Determine the (X, Y) coordinate at the center of the cell enclosing the given text.  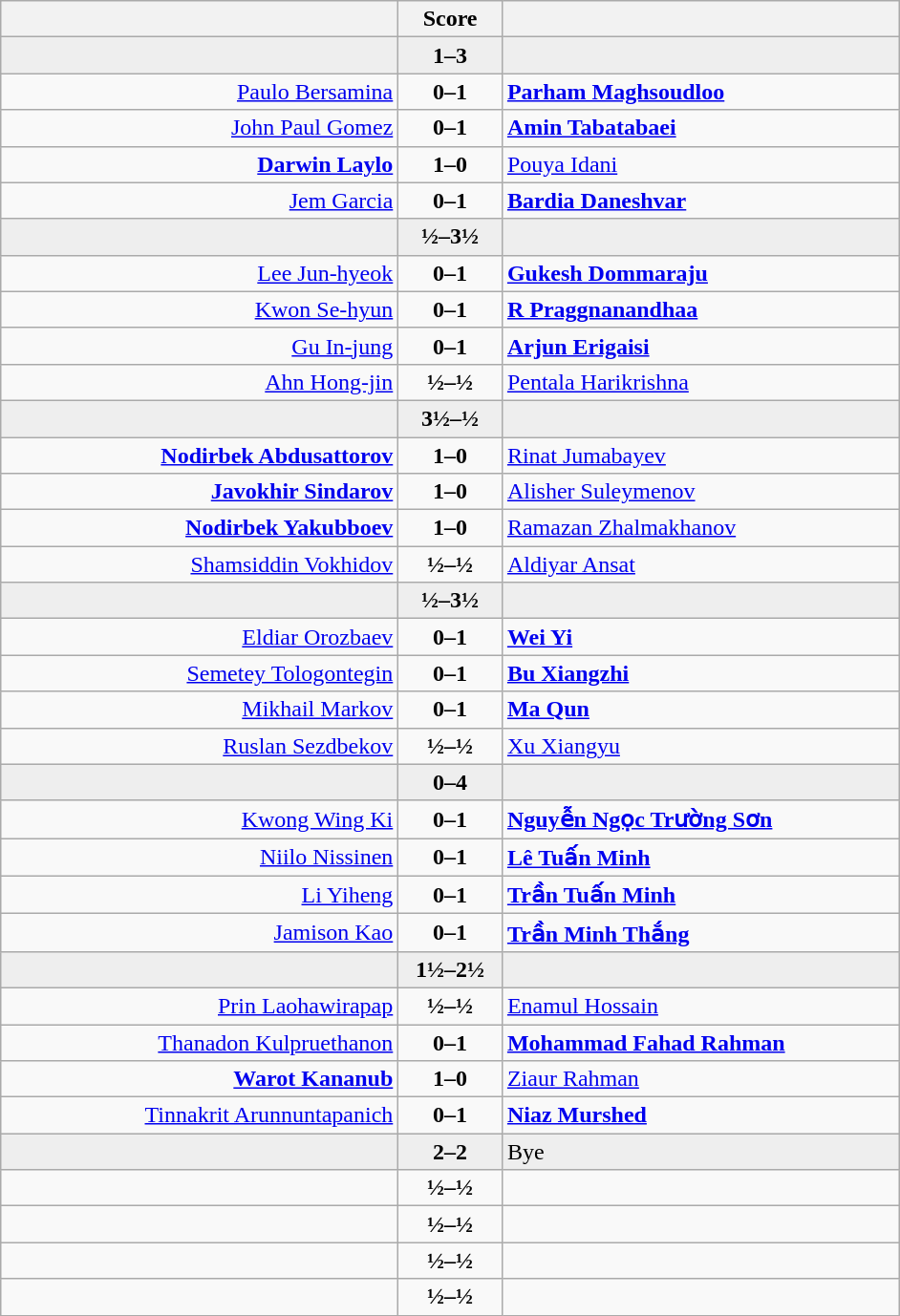
Bu Xiangzhi (700, 673)
Paulo Bersamina (200, 92)
Arjun Erigaisi (700, 346)
Ramazan Zhalmakhanov (700, 528)
Xu Xiangyu (700, 746)
Mikhail Markov (200, 710)
1½–2½ (451, 969)
Ruslan Sezdbekov (200, 746)
Pentala Harikrishna (700, 382)
Ahn Hong-jin (200, 382)
Mohammad Fahad Rahman (700, 1042)
Niilo Nissinen (200, 858)
John Paul Gomez (200, 128)
R Praggnanandhaa (700, 309)
Ma Qun (700, 710)
Trần Minh Thắng (700, 933)
Niaz Murshed (700, 1115)
Thanadon Kulpruethanon (200, 1042)
Wei Yi (700, 637)
Nodirbek Yakubboev (200, 528)
Rinat Jumabayev (700, 456)
Kwong Wing Ki (200, 819)
Score (451, 19)
Lê Tuấn Minh (700, 858)
Nodirbek Abdusattorov (200, 456)
Alisher Suleymenov (700, 492)
Semetey Tologontegin (200, 673)
Amin Tabatabaei (700, 128)
Enamul Hossain (700, 1006)
Eldiar Orozbaev (200, 637)
Bye (700, 1152)
Gukesh Dommaraju (700, 273)
Jem Garcia (200, 201)
Darwin Laylo (200, 164)
Jamison Kao (200, 933)
Ziaur Rahman (700, 1079)
Kwon Se-hyun (200, 309)
Lee Jun-hyeok (200, 273)
Shamsiddin Vokhidov (200, 564)
1–3 (451, 55)
3½–½ (451, 418)
Parham Maghsoudloo (700, 92)
0–4 (451, 782)
Javokhir Sindarov (200, 492)
Li Yiheng (200, 895)
Tinnakrit Arunnuntapanich (200, 1115)
Nguyễn Ngọc Trường Sơn (700, 819)
Bardia Daneshvar (700, 201)
Trần Tuấn Minh (700, 895)
Warot Kananub (200, 1079)
Aldiyar Ansat (700, 564)
2–2 (451, 1152)
Gu In-jung (200, 346)
Pouya Idani (700, 164)
Prin Laohawirapap (200, 1006)
